Determine the (X, Y) coordinate at the center of the cell enclosing the given text.  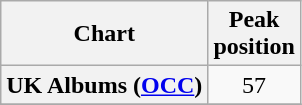
Chart (104, 34)
Peakposition (254, 34)
57 (254, 85)
UK Albums (OCC) (104, 85)
